Locate the cell with the specified text and output its (X, Y) center coordinate. 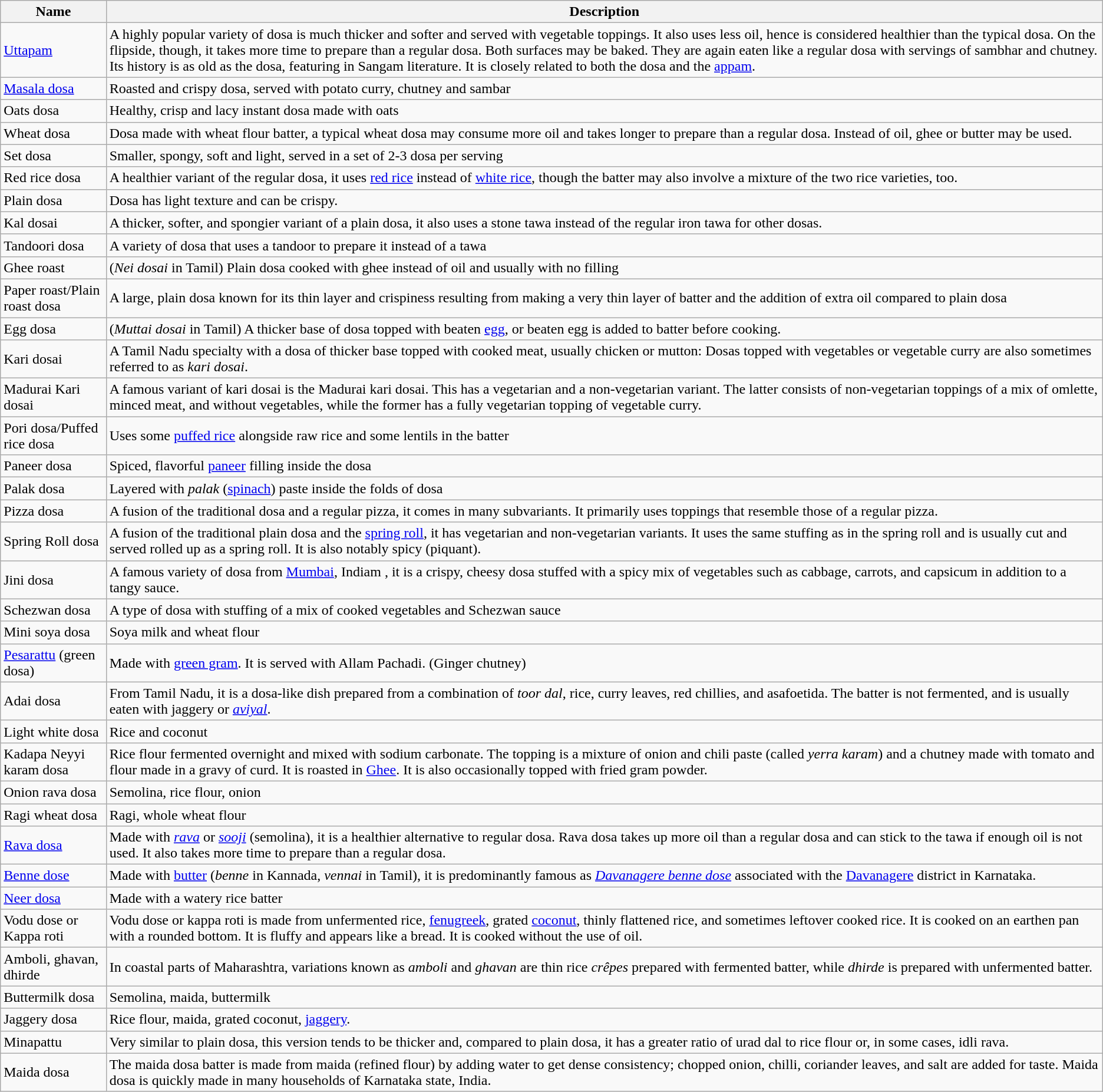
Onion rava dosa (53, 792)
Dosa has light texture and can be crispy. (605, 200)
Spring Roll dosa (53, 541)
A thicker, softer, and spongier variant of a plain dosa, it also uses a stone tawa instead of the regular iron tawa for other dosas. (605, 223)
Pori dosa/Puffed rice dosa (53, 436)
Rice and coconut (605, 731)
Red rice dosa (53, 178)
Pizza dosa (53, 511)
Egg dosa (53, 328)
Kari dosai (53, 359)
(Nei dosai in Tamil) Plain dosa cooked with ghee instead of oil and usually with no filling (605, 268)
Schezwan dosa (53, 610)
Minapattu (53, 1042)
Madurai Kari dosai (53, 397)
Roasted and crispy dosa, served with potato curry, chutney and sambar (605, 88)
Name (53, 12)
Jaggery dosa (53, 1020)
Semolina, rice flour, onion (605, 792)
Spiced, flavorful paneer filling inside the dosa (605, 466)
Rice flour, maida, grated coconut, jaggery. (605, 1020)
Oats dosa (53, 111)
Jini dosa (53, 580)
Adai dosa (53, 701)
Made with green gram. It is served with Allam Pachadi. (Ginger chutney) (605, 662)
Plain dosa (53, 200)
Ragi wheat dosa (53, 815)
Wheat dosa (53, 133)
Semolina, maida, buttermilk (605, 997)
Uses some puffed rice alongside raw rice and some lentils in the batter (605, 436)
Tandoori dosa (53, 245)
Vodu dose or Kappa roti (53, 929)
A variety of dosa that uses a tandoor to prepare it instead of a tawa (605, 245)
Pesarattu (green dosa) (53, 662)
Palak dosa (53, 489)
(Muttai dosai in Tamil) A thicker base of dosa topped with beaten egg, or beaten egg is added to batter before cooking. (605, 328)
Buttermilk dosa (53, 997)
Soya milk and wheat flour (605, 632)
Amboli, ghavan, dhirde (53, 966)
Smaller, spongy, soft and light, served in a set of 2-3 dosa per serving (605, 156)
Paper roast/Plain roast dosa (53, 298)
Neer dosa (53, 898)
Kadapa Neyyi karam dosa (53, 761)
Ghee roast (53, 268)
Rava dosa (53, 845)
Ragi, whole wheat flour (605, 815)
A type of dosa with stuffing of a mix of cooked vegetables and Schezwan sauce (605, 610)
Maida dosa (53, 1073)
Description (605, 12)
Uttapam (53, 50)
Kal dosai (53, 223)
Paneer dosa (53, 466)
Masala dosa (53, 88)
Benne dose (53, 876)
Mini soya dosa (53, 632)
Made with a watery rice batter (605, 898)
Set dosa (53, 156)
Light white dosa (53, 731)
Healthy, crisp and lacy instant dosa made with oats (605, 111)
Layered with palak (spinach) paste inside the folds of dosa (605, 489)
